Provide the (x, y) coordinate of the cell's center where the given text is located.  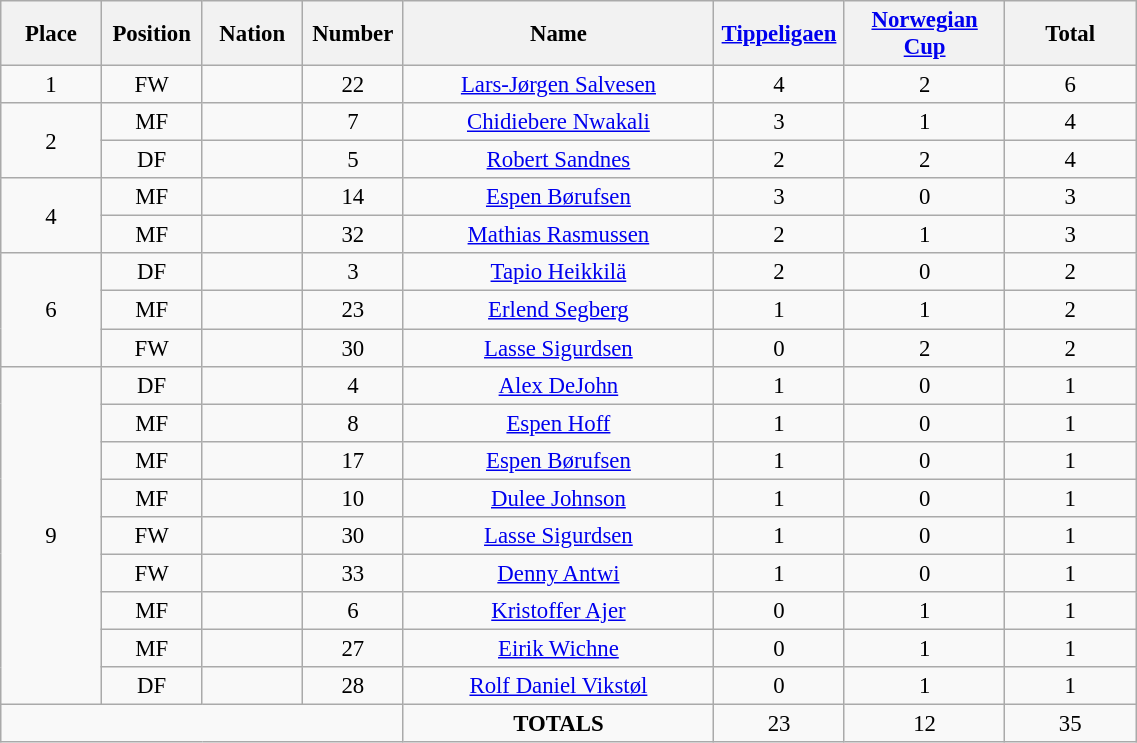
Total (1070, 34)
Name (558, 34)
Mathias Rasmussen (558, 235)
Denny Antwi (558, 573)
32 (354, 235)
TOTALS (558, 724)
Rolf Daniel Vikstøl (558, 686)
27 (354, 648)
14 (354, 197)
Position (152, 34)
Tippeligaen (780, 34)
8 (354, 423)
Norwegian Cup (924, 34)
Place (52, 34)
Erlend Segberg (558, 310)
28 (354, 686)
9 (52, 535)
Kristoffer Ajer (558, 611)
Dulee Johnson (558, 498)
33 (354, 573)
Robert Sandnes (558, 160)
Eirik Wichne (558, 648)
Chidiebere Nwakali (558, 122)
Espen Hoff (558, 423)
Alex DeJohn (558, 385)
35 (1070, 724)
7 (354, 122)
12 (924, 724)
17 (354, 460)
Lars-Jørgen Salvesen (558, 85)
10 (354, 498)
22 (354, 85)
Number (354, 34)
5 (354, 160)
Tapio Heikkilä (558, 273)
Nation (252, 34)
